From the cell containing the given text, extract its center point as (X, Y) coordinate. 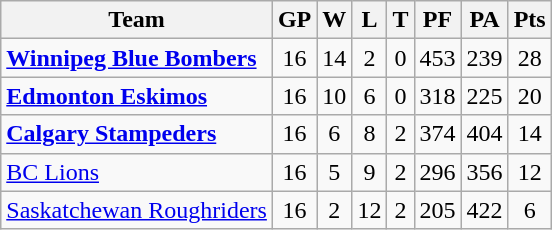
PF (438, 20)
296 (438, 172)
10 (334, 96)
T (400, 20)
W (334, 20)
Edmonton Eskimos (137, 96)
28 (530, 58)
Calgary Stampeders (137, 134)
404 (484, 134)
374 (438, 134)
225 (484, 96)
Team (137, 20)
8 (370, 134)
205 (438, 210)
453 (438, 58)
Pts (530, 20)
239 (484, 58)
9 (370, 172)
5 (334, 172)
20 (530, 96)
Saskatchewan Roughriders (137, 210)
356 (484, 172)
GP (294, 20)
PA (484, 20)
Winnipeg Blue Bombers (137, 58)
BC Lions (137, 172)
318 (438, 96)
L (370, 20)
422 (484, 210)
